From the cell containing the given text, extract its center point as [x, y] coordinate. 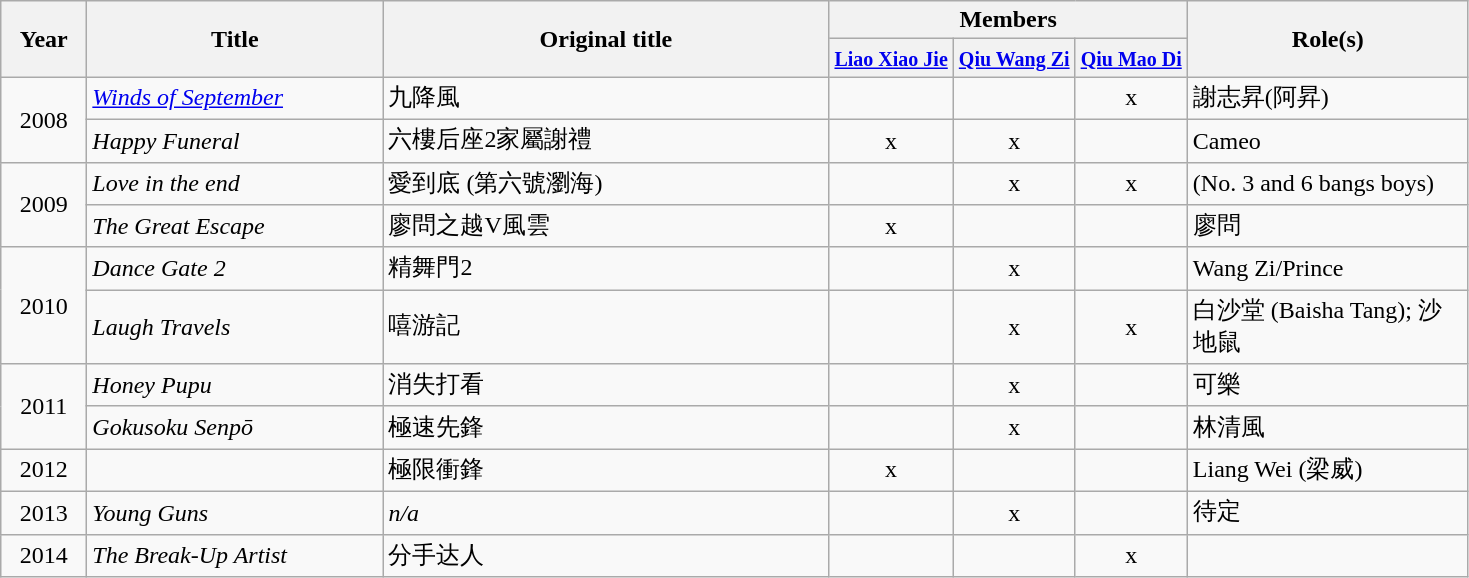
Happy Funeral [235, 140]
Laugh Travels [235, 327]
待定 [1328, 512]
Role(s) [1328, 39]
Title [235, 39]
n/a [606, 512]
Wang Zi/Prince [1328, 268]
Year [44, 39]
Love in the end [235, 184]
可樂 [1328, 386]
精舞門2 [606, 268]
廖問 [1328, 226]
極速先鋒 [606, 428]
嘻游記 [606, 327]
The Break-Up Artist [235, 556]
The Great Escape [235, 226]
Honey Pupu [235, 386]
林清風 [1328, 428]
2009 [44, 204]
2012 [44, 470]
六樓后座2家屬謝禮 [606, 140]
Young Guns [235, 512]
Dance Gate 2 [235, 268]
Cameo [1328, 140]
極限衝鋒 [606, 470]
Liang Wei (梁威) [1328, 470]
謝志昇(阿昇) [1328, 98]
Gokusoku Senpō [235, 428]
九降風 [606, 98]
愛到底 (第六號瀏海) [606, 184]
白沙堂 (Baisha Tang); 沙地鼠 [1328, 327]
2014 [44, 556]
2013 [44, 512]
2008 [44, 120]
Liao Xiao Jie [891, 58]
消失打看 [606, 386]
Qiu Mao Di [1131, 58]
2011 [44, 406]
2010 [44, 306]
Qiu Wang Zi [1014, 58]
(No. 3 and 6 bangs boys) [1328, 184]
Members [1008, 20]
分手达人 [606, 556]
Original title [606, 39]
廖問之越V風雲 [606, 226]
Winds of September [235, 98]
